Search for the cell housing the specified text and yield its (X, Y) center coordinate. 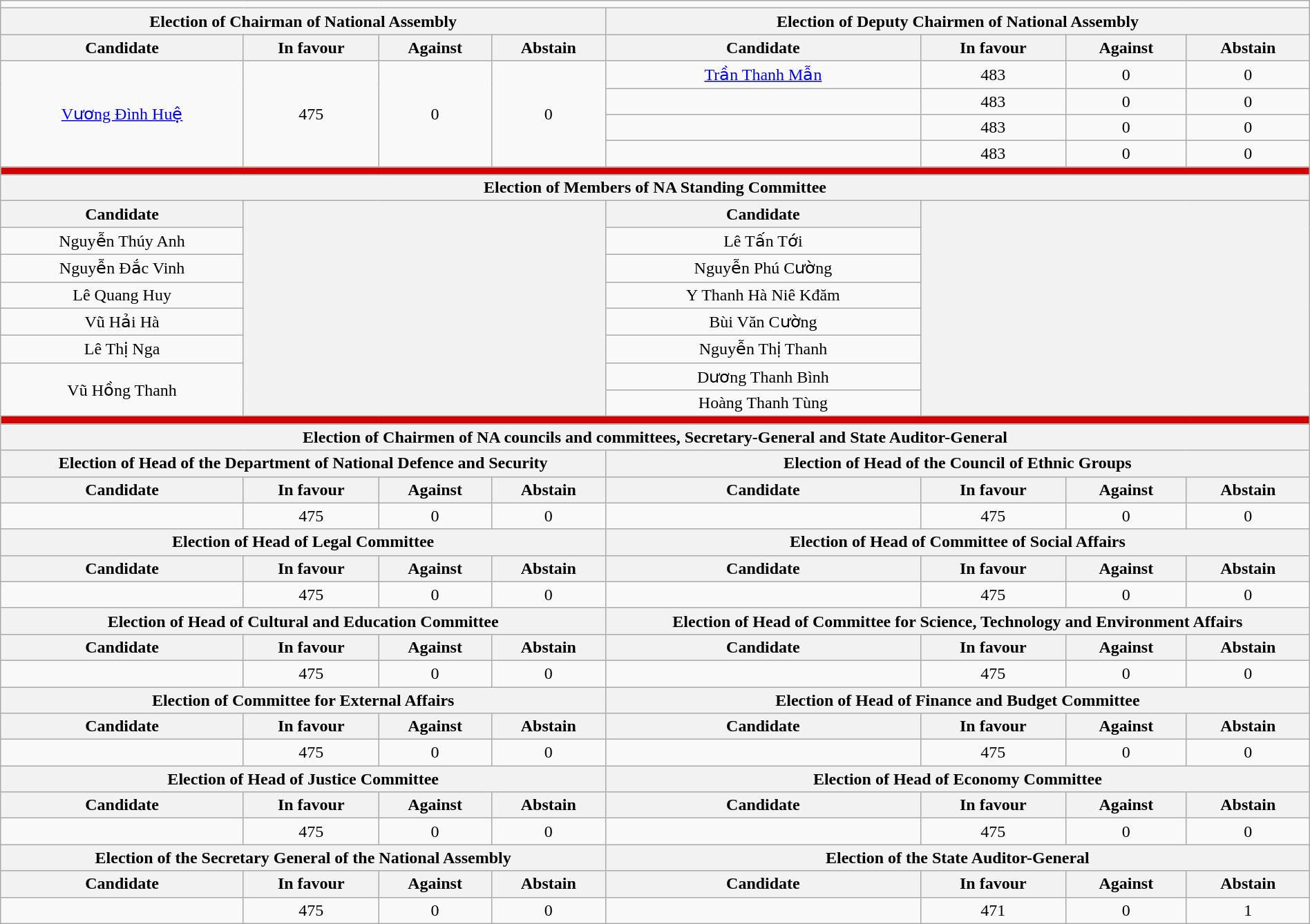
Lê Tấn Tới (763, 241)
Nguyễn Thị Thanh (763, 349)
Election of Committee for External Affairs (303, 700)
Election of Head of Economy Committee (958, 779)
471 (993, 910)
Election of Head of the Council of Ethnic Groups (958, 463)
Bùi Văn Cường (763, 322)
Election of the Secretary General of the National Assembly (303, 858)
Election of Head of Legal Committee (303, 542)
Lê Thị Nga (122, 349)
Trần Thanh Mẫn (763, 75)
Dương Thanh Bình (763, 376)
Election of Head of the Department of National Defence and Security (303, 463)
Vũ Hải Hà (122, 322)
Nguyễn Phú Cường (763, 268)
Y Thanh Hà Niê Kđăm (763, 295)
Election of Head of Justice Committee (303, 779)
Nguyễn Đắc Vinh (122, 268)
Election of Head of Committee for Science, Technology and Environment Affairs (958, 621)
Election of Chairman of National Assembly (303, 21)
Nguyễn Thúy Anh (122, 241)
Election of Members of NA Standing Committee (655, 188)
Hoàng Thanh Tùng (763, 403)
Election of Deputy Chairmen of National Assembly (958, 21)
Election of Chairmen of NA councils and committees, Secretary-General and State Auditor-General (655, 437)
1 (1248, 910)
Election of the State Auditor-General (958, 858)
Election of Head of Cultural and Education Committee (303, 621)
Election of Head of Committee of Social Affairs (958, 542)
Lê Quang Huy (122, 295)
Vũ Hồng Thanh (122, 389)
Vương Đình Huệ (122, 114)
Election of Head of Finance and Budget Committee (958, 700)
